Return (X, Y) of the center of cell containing provided text 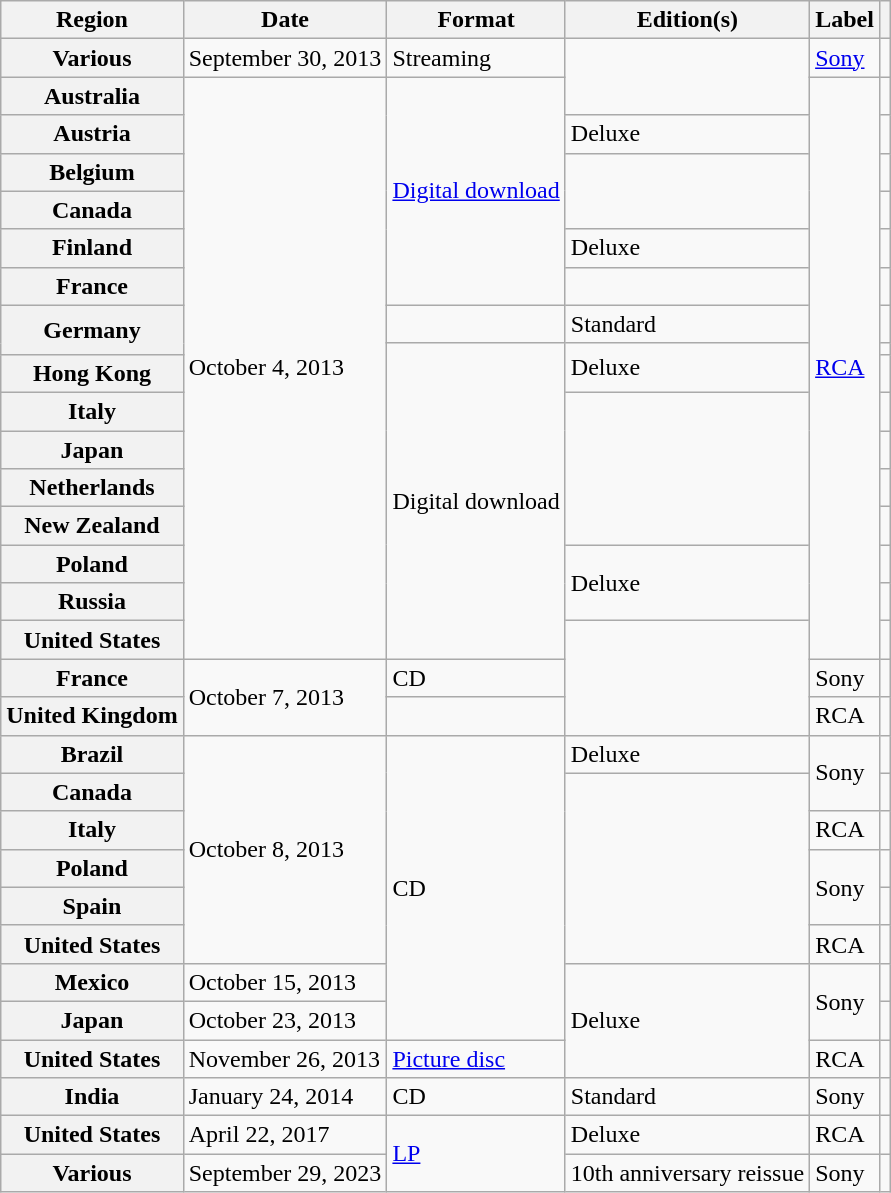
January 24, 2014 (285, 1097)
United Kingdom (92, 716)
October 7, 2013 (285, 697)
Edition(s) (687, 20)
10th anniversary reissue (687, 1173)
India (92, 1097)
Format (476, 20)
November 26, 2013 (285, 1059)
September 29, 2023 (285, 1173)
Russia (92, 602)
Date (285, 20)
October 23, 2013 (285, 1020)
April 22, 2017 (285, 1135)
Label (845, 20)
Picture disc (476, 1059)
October 8, 2013 (285, 849)
Brazil (92, 754)
Netherlands (92, 488)
September 30, 2013 (285, 58)
Streaming (476, 58)
October 4, 2013 (285, 368)
Belgium (92, 172)
Finland (92, 248)
New Zealand (92, 526)
Australia (92, 96)
Germany (92, 330)
Mexico (92, 982)
LP (476, 1154)
Spain (92, 906)
Hong Kong (92, 373)
Austria (92, 134)
Region (92, 20)
October 15, 2013 (285, 982)
